Return the (X, Y) coordinate for the center point of the cell that contains the specified text.  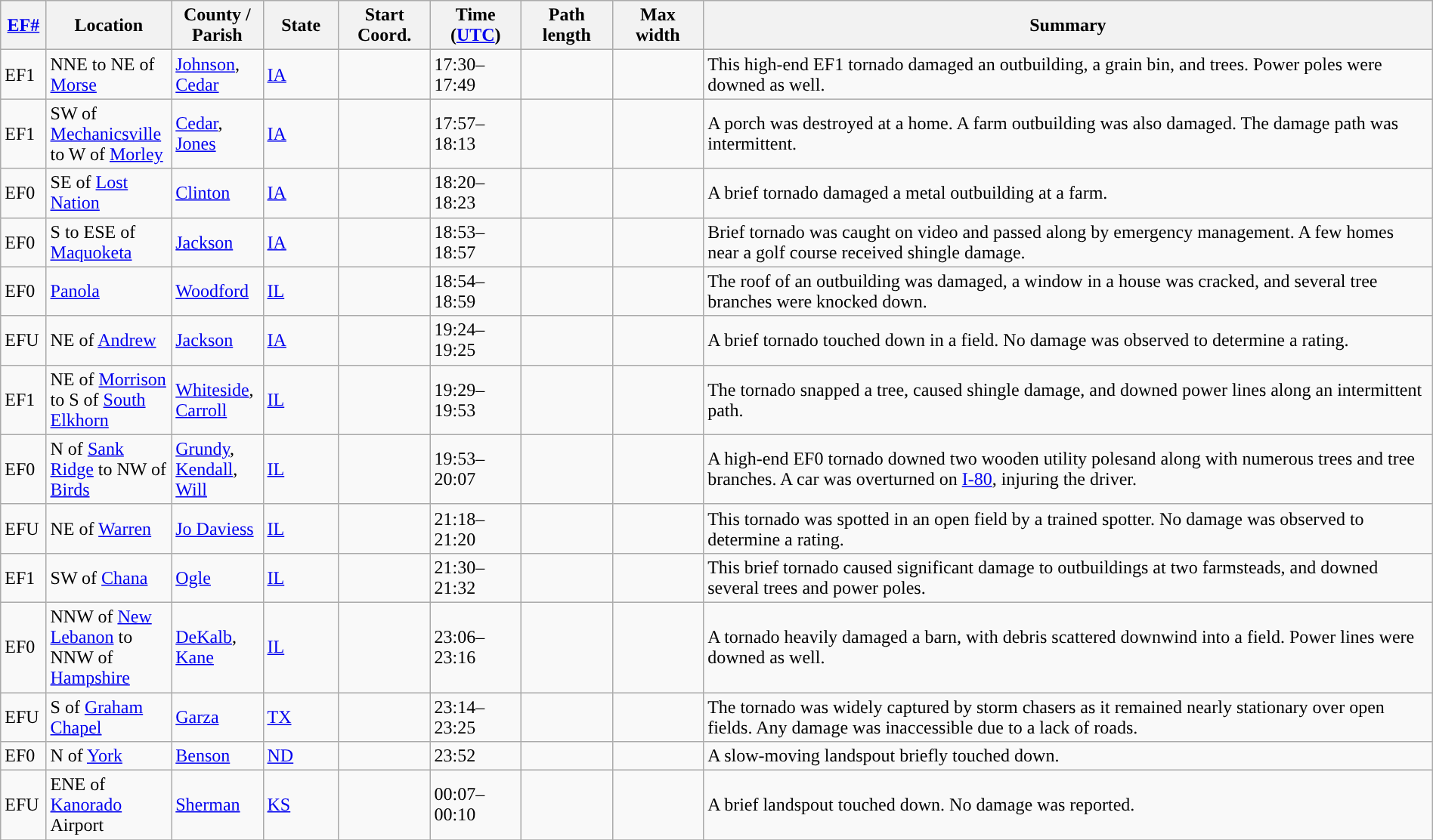
This brief tornado caused significant damage to outbuildings at two farmsteads, and downed several trees and power poles. (1069, 577)
Johnson, Cedar (218, 74)
19:53–20:07 (476, 469)
21:18–21:20 (476, 529)
KS (301, 805)
N of Sank Ridge to NW of Birds (109, 469)
Grundy, Kendall, Will (218, 469)
Time (UTC) (476, 26)
A brief tornado damaged a metal outbuilding at a farm. (1069, 193)
This high-end EF1 tornado damaged an outbuilding, a grain bin, and trees. Power poles were downed as well. (1069, 74)
Whiteside, Carroll (218, 400)
19:24–19:25 (476, 340)
Brief tornado was caught on video and passed along by emergency management. A few homes near a golf course received shingle damage. (1069, 242)
NE of Warren (109, 529)
ND (301, 756)
Woodford (218, 292)
The roof of an outbuilding was damaged, a window in a house was cracked, and several tree branches were knocked down. (1069, 292)
Panola (109, 292)
Cedar, Jones (218, 134)
Benson (218, 756)
EF# (23, 26)
Jo Daviess (218, 529)
23:06–23:16 (476, 647)
NNW of New Lebanon to NNW of Hampshire (109, 647)
19:29–19:53 (476, 400)
Ogle (218, 577)
State (301, 26)
A porch was destroyed at a home. A farm outbuilding was also damaged. The damage path was intermittent. (1069, 134)
A tornado heavily damaged a barn, with debris scattered downwind into a field. Power lines were downed as well. (1069, 647)
18:20–18:23 (476, 193)
A brief landspout touched down. No damage was reported. (1069, 805)
23:14–23:25 (476, 716)
The tornado snapped a tree, caused shingle damage, and downed power lines along an intermittent path. (1069, 400)
Garza (218, 716)
TX (301, 716)
Start Coord. (384, 26)
17:30–17:49 (476, 74)
DeKalb, Kane (218, 647)
18:53–18:57 (476, 242)
17:57–18:13 (476, 134)
00:07–00:10 (476, 805)
SE of Lost Nation (109, 193)
N of York (109, 756)
NNE to NE of Morse (109, 74)
21:30–21:32 (476, 577)
NE of Morrison to S of South Elkhorn (109, 400)
This tornado was spotted in an open field by a trained spotter. No damage was observed to determine a rating. (1069, 529)
23:52 (476, 756)
SW of Mechanicsville to W of Morley (109, 134)
Location (109, 26)
A slow-moving landspout briefly touched down. (1069, 756)
Max width (658, 26)
S to ESE of Maquoketa (109, 242)
S of Graham Chapel (109, 716)
Path length (567, 26)
County / Parish (218, 26)
Sherman (218, 805)
SW of Chana (109, 577)
Summary (1069, 26)
ENE of Kanorado Airport (109, 805)
Clinton (218, 193)
18:54–18:59 (476, 292)
A brief tornado touched down in a field. No damage was observed to determine a rating. (1069, 340)
NE of Andrew (109, 340)
